Output the [x, y] coordinate of the center of the cell containing the given text.  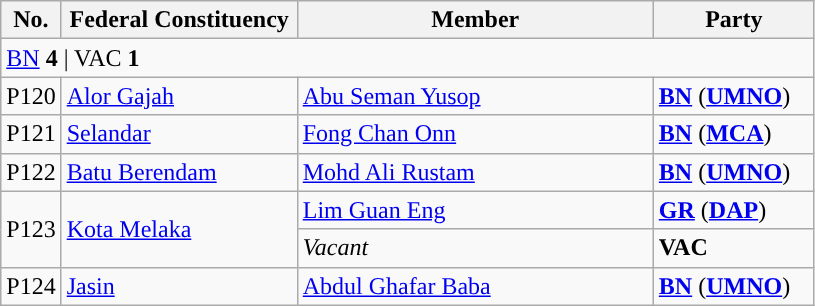
Selandar [179, 134]
Lim Guan Eng [475, 210]
Alor Gajah [179, 96]
BN (MCA) [734, 134]
BN 4 | VAC 1 [408, 58]
P121 [31, 134]
GR (DAP) [734, 210]
Mohd Ali Rustam [475, 172]
P123 [31, 229]
VAC [734, 248]
Federal Constituency [179, 20]
Batu Berendam [179, 172]
Abu Seman Yusop [475, 96]
Member [475, 20]
P124 [31, 286]
Vacant [475, 248]
P120 [31, 96]
Kota Melaka [179, 229]
Abdul Ghafar Baba [475, 286]
No. [31, 20]
P122 [31, 172]
Fong Chan Onn [475, 134]
Jasin [179, 286]
Party [734, 20]
